Return the [x, y] coordinate for the center point of the cell that contains the specified text.  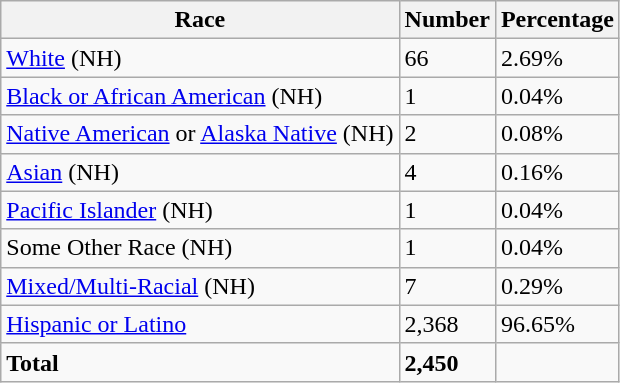
2,450 [447, 362]
Black or African American (NH) [200, 96]
2 [447, 134]
Race [200, 20]
Mixed/Multi-Racial (NH) [200, 286]
0.08% [557, 134]
Pacific Islander (NH) [200, 210]
White (NH) [200, 58]
2.69% [557, 58]
Number [447, 20]
0.16% [557, 172]
Some Other Race (NH) [200, 248]
Percentage [557, 20]
2,368 [447, 324]
Native American or Alaska Native (NH) [200, 134]
96.65% [557, 324]
7 [447, 286]
66 [447, 58]
Hispanic or Latino [200, 324]
0.29% [557, 286]
Asian (NH) [200, 172]
Total [200, 362]
4 [447, 172]
